Scan for the cell matching the given text and deliver its [X, Y] coordinate at center. 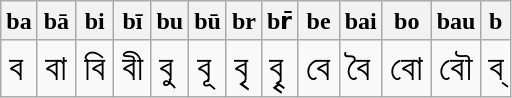
bu [170, 21]
বি [95, 68]
ব্ [496, 68]
বা [56, 68]
br [244, 21]
ba [19, 21]
br̄ [279, 21]
bo [406, 21]
বৄ [279, 68]
bai [360, 21]
বী [132, 68]
bū [208, 21]
বৈ [360, 68]
বো [406, 68]
bi [95, 21]
ব [19, 68]
বে [318, 68]
bā [56, 21]
বূ [208, 68]
bī [132, 21]
bau [456, 21]
be [318, 21]
বৃ [244, 68]
বৌ [456, 68]
b [496, 21]
বু [170, 68]
